Return (X, Y) of the center of cell containing provided text 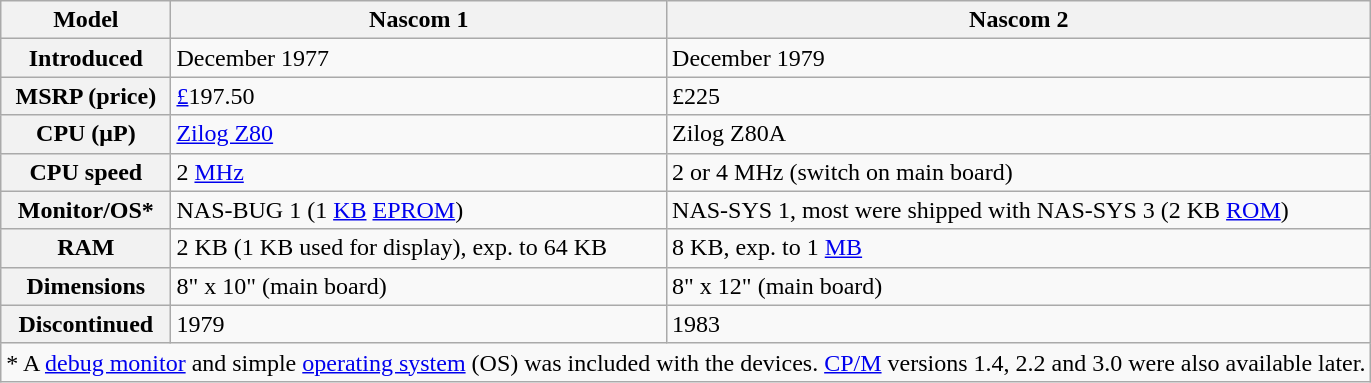
MSRP (price) (86, 96)
2 MHz (419, 172)
CPU (μP) (86, 134)
RAM (86, 248)
2 or 4 MHz (switch on main board) (1019, 172)
NAS-BUG 1 (1 KB EPROM) (419, 210)
Model (86, 20)
CPU speed (86, 172)
1979 (419, 324)
£197.50 (419, 96)
Nascom 2 (1019, 20)
Nascom 1 (419, 20)
Monitor/OS* (86, 210)
8" x 12" (main board) (1019, 286)
Zilog Z80A (1019, 134)
Introduced (86, 58)
£225 (1019, 96)
Dimensions (86, 286)
December 1979 (1019, 58)
December 1977 (419, 58)
Zilog Z80 (419, 134)
* A debug monitor and simple operating system (OS) was included with the devices. CP/M versions 1.4, 2.2 and 3.0 were also available later. (686, 362)
8 KB, exp. to 1 MB (1019, 248)
2 KB (1 KB used for display), exp. to 64 KB (419, 248)
8" x 10" (main board) (419, 286)
Discontinued (86, 324)
NAS-SYS 1, most were shipped with NAS-SYS 3 (2 KB ROM) (1019, 210)
1983 (1019, 324)
